Search for the cell housing the specified text and yield its [X, Y] center coordinate. 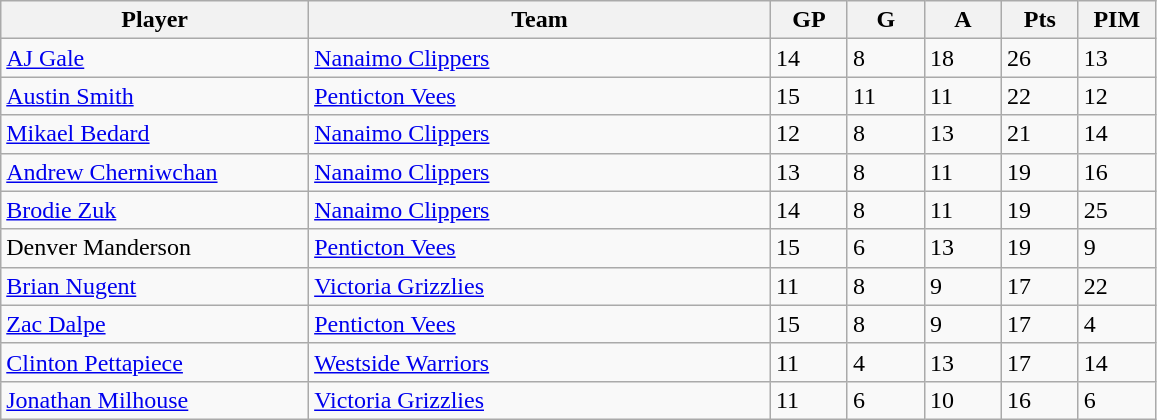
PIM [1116, 20]
A [962, 20]
G [886, 20]
Zac Dalpe [155, 324]
Andrew Cherniwchan [155, 172]
GP [808, 20]
Austin Smith [155, 96]
Player [155, 20]
Westside Warriors [540, 362]
AJ Gale [155, 58]
21 [1040, 134]
25 [1116, 210]
Denver Manderson [155, 248]
Mikael Bedard [155, 134]
26 [1040, 58]
Brian Nugent [155, 286]
Pts [1040, 20]
10 [962, 400]
Brodie Zuk [155, 210]
Team [540, 20]
18 [962, 58]
Jonathan Milhouse [155, 400]
Clinton Pettapiece [155, 362]
